Identify which cell holds the provided text, then report its (x, y) central coordinate. 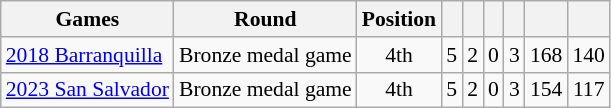
140 (588, 55)
Games (88, 19)
117 (588, 90)
2023 San Salvador (88, 90)
168 (546, 55)
Round (266, 19)
154 (546, 90)
Position (399, 19)
2018 Barranquilla (88, 55)
